For the text-containing cell, return its midpoint in (X, Y) coordinate format. 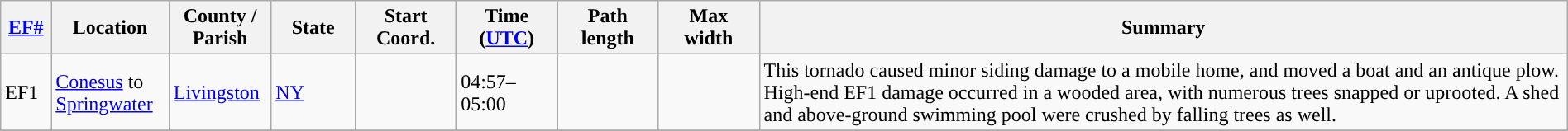
Max width (709, 28)
Location (110, 28)
State (313, 28)
NY (313, 92)
Conesus to Springwater (110, 92)
EF# (26, 28)
Summary (1163, 28)
Time (UTC) (507, 28)
Livingston (220, 92)
Path length (608, 28)
04:57–05:00 (507, 92)
EF1 (26, 92)
County / Parish (220, 28)
Start Coord. (406, 28)
